Output the [x, y] coordinate of the center of the cell containing the given text.  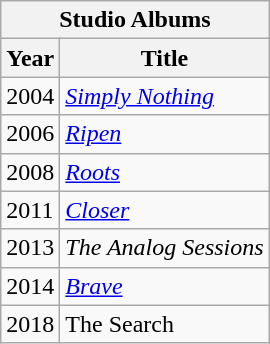
Closer [164, 210]
The Analog Sessions [164, 248]
Brave [164, 286]
Title [164, 58]
2011 [30, 210]
2004 [30, 96]
2006 [30, 134]
2014 [30, 286]
Ripen [164, 134]
2018 [30, 324]
Roots [164, 172]
Simply Nothing [164, 96]
Year [30, 58]
2013 [30, 248]
Studio Albums [135, 20]
The Search [164, 324]
2008 [30, 172]
